Provide the [X, Y] coordinate of the cell's center where the given text is located.  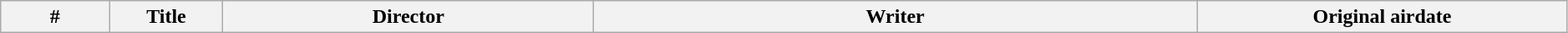
Title [166, 17]
Original airdate [1383, 17]
Director [408, 17]
Writer [896, 17]
# [55, 17]
